Scan for the cell matching the given text and deliver its (x, y) coordinate at center. 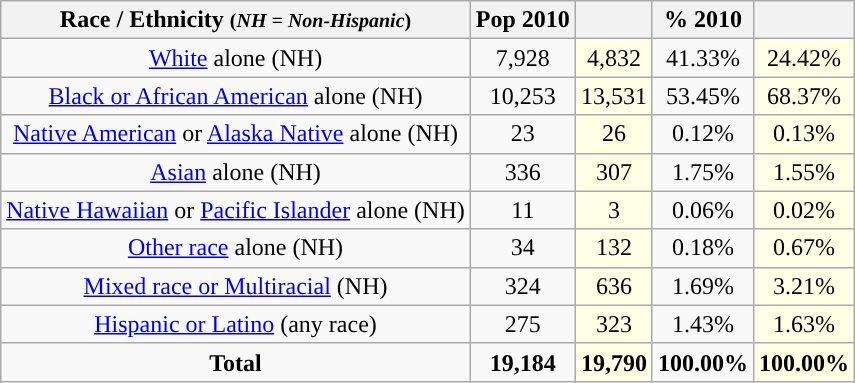
3 (614, 210)
0.18% (702, 248)
Mixed race or Multiracial (NH) (236, 286)
307 (614, 172)
3.21% (804, 286)
324 (522, 286)
336 (522, 172)
26 (614, 134)
0.67% (804, 248)
1.55% (804, 172)
275 (522, 324)
24.42% (804, 58)
White alone (NH) (236, 58)
0.06% (702, 210)
34 (522, 248)
Native American or Alaska Native alone (NH) (236, 134)
7,928 (522, 58)
Race / Ethnicity (NH = Non-Hispanic) (236, 20)
10,253 (522, 96)
Hispanic or Latino (any race) (236, 324)
23 (522, 134)
0.12% (702, 134)
% 2010 (702, 20)
Asian alone (NH) (236, 172)
Other race alone (NH) (236, 248)
636 (614, 286)
53.45% (702, 96)
Pop 2010 (522, 20)
4,832 (614, 58)
19,184 (522, 362)
1.43% (702, 324)
Total (236, 362)
Black or African American alone (NH) (236, 96)
41.33% (702, 58)
0.13% (804, 134)
13,531 (614, 96)
132 (614, 248)
68.37% (804, 96)
19,790 (614, 362)
1.75% (702, 172)
323 (614, 324)
1.69% (702, 286)
11 (522, 210)
Native Hawaiian or Pacific Islander alone (NH) (236, 210)
0.02% (804, 210)
1.63% (804, 324)
